Capture the cell that displays the provided text and extract its [x, y] central coordinate. 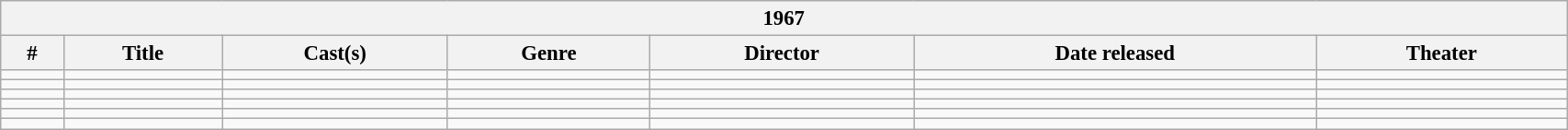
Title [143, 53]
Cast(s) [334, 53]
1967 [784, 18]
# [32, 53]
Theater [1442, 53]
Date released [1115, 53]
Genre [548, 53]
Director [783, 53]
